Locate the cell with the specified text and output its (x, y) center coordinate. 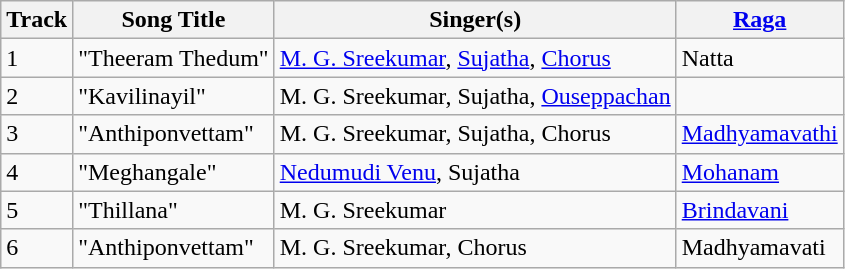
M. G. Sreekumar, Chorus (475, 248)
Nedumudi Venu, Sujatha (475, 172)
4 (37, 172)
"Theeram Thedum" (174, 58)
5 (37, 210)
Madhyamavathi (760, 134)
Track (37, 20)
1 (37, 58)
Brindavani (760, 210)
Madhyamavati (760, 248)
3 (37, 134)
"Thillana" (174, 210)
"Meghangale" (174, 172)
6 (37, 248)
2 (37, 96)
M. G. Sreekumar, Sujatha, Ouseppachan (475, 96)
M. G. Sreekumar (475, 210)
Mohanam (760, 172)
Natta (760, 58)
"Kavilinayil" (174, 96)
Raga (760, 20)
Song Title (174, 20)
Singer(s) (475, 20)
